Provide the [X, Y] coordinate of the cell's center where the given text is located.  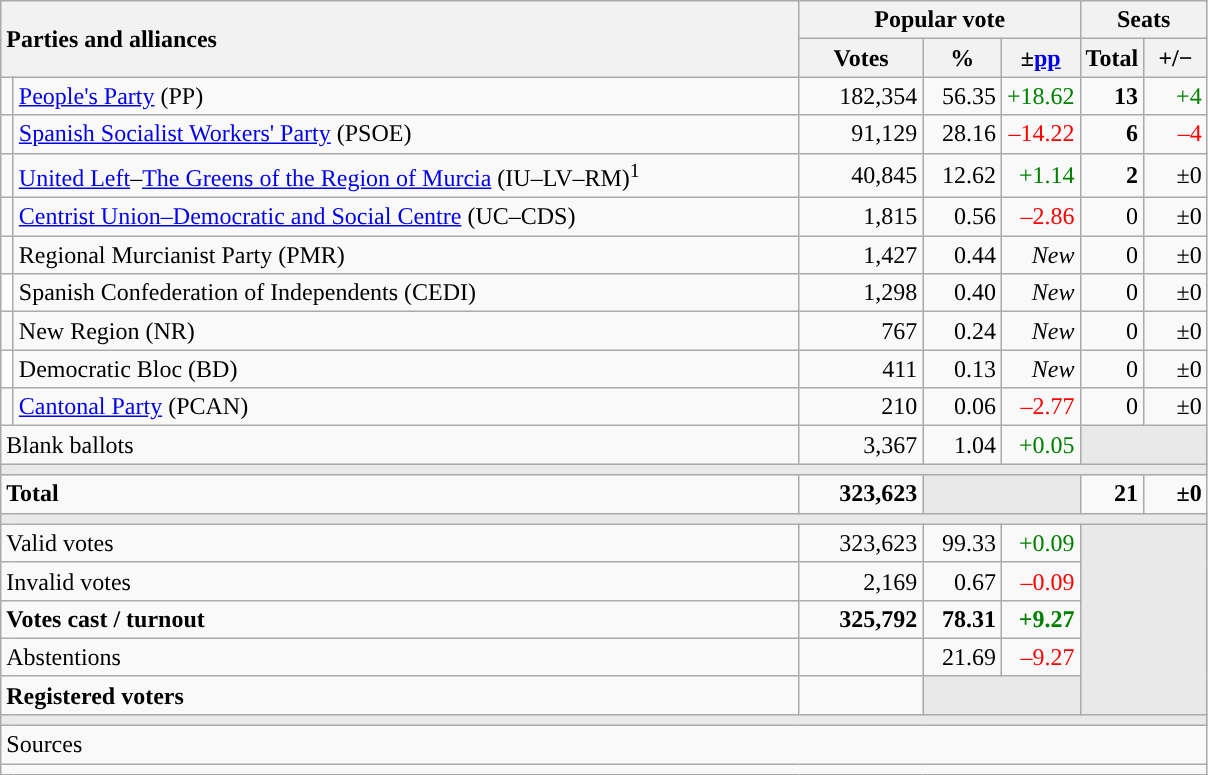
1,298 [861, 293]
6 [1112, 134]
0.13 [962, 369]
411 [861, 369]
Spanish Socialist Workers' Party (PSOE) [406, 134]
Votes [861, 58]
1.04 [962, 445]
+0.09 [1040, 543]
12.62 [962, 176]
–2.77 [1040, 407]
People's Party (PP) [406, 96]
Spanish Confederation of Independents (CEDI) [406, 293]
325,792 [861, 619]
0.24 [962, 331]
Blank ballots [400, 445]
–4 [1176, 134]
+0.05 [1040, 445]
–0.09 [1040, 581]
Democratic Bloc (BD) [406, 369]
2 [1112, 176]
±pp [1040, 58]
0.67 [962, 581]
0.06 [962, 407]
Invalid votes [400, 581]
+4 [1176, 96]
Cantonal Party (PCAN) [406, 407]
Valid votes [400, 543]
Parties and alliances [400, 39]
91,129 [861, 134]
99.33 [962, 543]
0.56 [962, 217]
767 [861, 331]
+/− [1176, 58]
182,354 [861, 96]
+9.27 [1040, 619]
1,815 [861, 217]
40,845 [861, 176]
% [962, 58]
Registered voters [400, 695]
Seats [1144, 20]
United Left–The Greens of the Region of Murcia (IU–LV–RM)1 [406, 176]
–2.86 [1040, 217]
+1.14 [1040, 176]
Sources [604, 745]
Regional Murcianist Party (PMR) [406, 255]
Votes cast / turnout [400, 619]
Abstentions [400, 657]
1,427 [861, 255]
0.44 [962, 255]
Popular vote [940, 20]
56.35 [962, 96]
New Region (NR) [406, 331]
13 [1112, 96]
210 [861, 407]
78.31 [962, 619]
–9.27 [1040, 657]
2,169 [861, 581]
Centrist Union–Democratic and Social Centre (UC–CDS) [406, 217]
–14.22 [1040, 134]
21.69 [962, 657]
28.16 [962, 134]
+18.62 [1040, 96]
0.40 [962, 293]
3,367 [861, 445]
21 [1112, 494]
